Pinpoint the cell where the given text exists, returning its (x, y) midpoint coordinate. 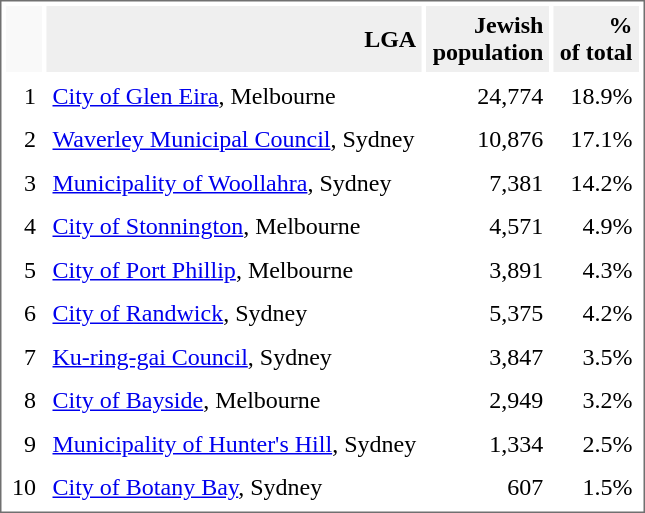
4.9% (596, 226)
7,381 (488, 184)
1.5% (596, 488)
9 (24, 444)
4,571 (488, 226)
17.1% (596, 140)
10,876 (488, 140)
14.2% (596, 184)
5,375 (488, 314)
Jewishpopulation (488, 39)
7 (24, 358)
18.9% (596, 96)
2,949 (488, 400)
Waverley Municipal Council, Sydney (234, 140)
City of Glen Eira, Melbourne (234, 96)
4.3% (596, 270)
1 (24, 96)
LGA (234, 39)
City of Randwick, Sydney (234, 314)
4.2% (596, 314)
Municipality of Hunter's Hill, Sydney (234, 444)
%of total (596, 39)
City of Botany Bay, Sydney (234, 488)
City of Bayside, Melbourne (234, 400)
6 (24, 314)
3,847 (488, 358)
24,774 (488, 96)
Municipality of Woollahra, Sydney (234, 184)
5 (24, 270)
3 (24, 184)
2 (24, 140)
City of Stonnington, Melbourne (234, 226)
607 (488, 488)
3,891 (488, 270)
8 (24, 400)
10 (24, 488)
1,334 (488, 444)
4 (24, 226)
Ku-ring-gai Council, Sydney (234, 358)
City of Port Phillip, Melbourne (234, 270)
3.5% (596, 358)
2.5% (596, 444)
3.2% (596, 400)
